Search for the cell housing the specified text and yield its [x, y] center coordinate. 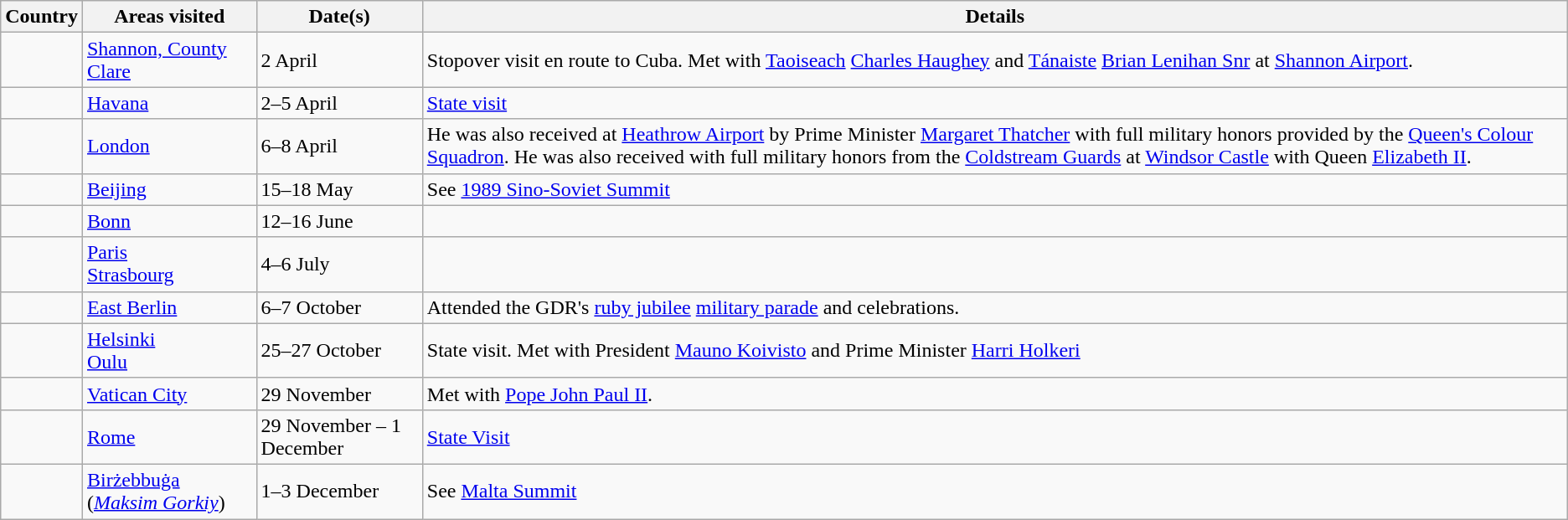
State visit. Met with President Mauno Koivisto and Prime Minister Harri Holkeri [995, 350]
12–16 June [339, 221]
6–8 April [339, 146]
Date(s) [339, 17]
Havana [169, 103]
1–3 December [339, 491]
State visit [995, 103]
HelsinkiOulu [169, 350]
29 November [339, 394]
25–27 October [339, 350]
2–5 April [339, 103]
Bonn [169, 221]
Details [995, 17]
See Malta Summit [995, 491]
2 April [339, 60]
Stopover visit en route to Cuba. Met with Taoiseach Charles Haughey and Tánaiste Brian Lenihan Snr at Shannon Airport. [995, 60]
ParisStrasbourg [169, 265]
6–7 October [339, 307]
Beijing [169, 189]
Met with Pope John Paul II. [995, 394]
4–6 July [339, 265]
Rome [169, 437]
15–18 May [339, 189]
London [169, 146]
East Berlin [169, 307]
See 1989 Sino-Soviet Summit [995, 189]
Birżebbuġa (Maksim Gorkiy) [169, 491]
Attended the GDR's ruby jubilee military parade and celebrations. [995, 307]
Country [42, 17]
Areas visited [169, 17]
29 November – 1 December [339, 437]
State Visit [995, 437]
Shannon, County Clare [169, 60]
Vatican City [169, 394]
